Scan for the cell matching the given text and deliver its [X, Y] coordinate at center. 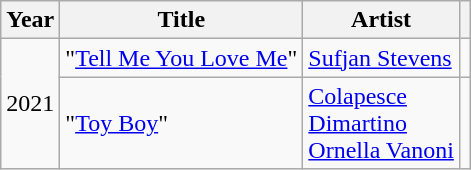
ColapesceDimartinoOrnella Vanoni [382, 123]
"Tell Me You Love Me" [182, 58]
Artist [382, 20]
Title [182, 20]
"Toy Boy" [182, 123]
Sufjan Stevens [382, 58]
2021 [30, 104]
Year [30, 20]
